From the cell containing the given text, extract its center point as [x, y] coordinate. 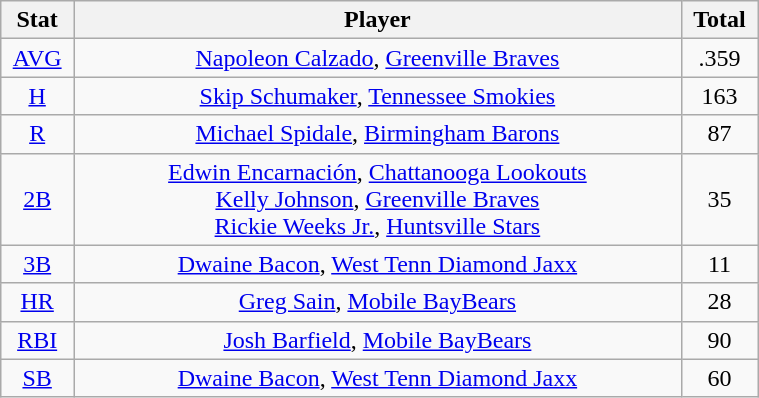
Edwin Encarnación, Chattanooga Lookouts Kelly Johnson, Greenville Braves Rickie Weeks Jr., Huntsville Stars [378, 199]
11 [719, 264]
HR [38, 302]
RBI [38, 340]
35 [719, 199]
Skip Schumaker, Tennessee Smokies [378, 96]
R [38, 134]
3B [38, 264]
87 [719, 134]
Total [719, 20]
SB [38, 378]
Josh Barfield, Mobile BayBears [378, 340]
90 [719, 340]
2B [38, 199]
60 [719, 378]
Michael Spidale, Birmingham Barons [378, 134]
28 [719, 302]
Stat [38, 20]
163 [719, 96]
AVG [38, 58]
.359 [719, 58]
Greg Sain, Mobile BayBears [378, 302]
H [38, 96]
Napoleon Calzado, Greenville Braves [378, 58]
Player [378, 20]
